For the text-containing cell, return its midpoint in (X, Y) coordinate format. 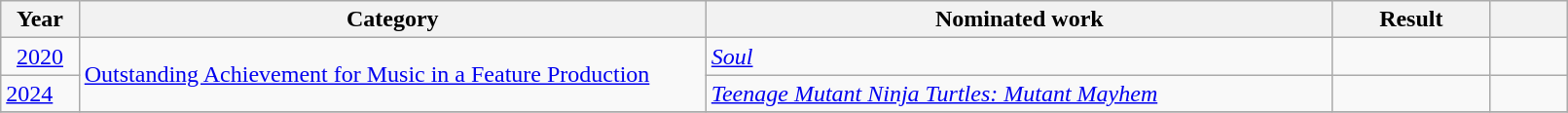
Result (1411, 19)
2020 (40, 56)
2024 (40, 94)
Soul (1019, 56)
Outstanding Achievement for Music in a Feature Production (392, 75)
Nominated work (1019, 19)
Year (40, 19)
Category (392, 19)
Teenage Mutant Ninja Turtles: Mutant Mayhem (1019, 94)
